From the cell containing the given text, extract its center point as (X, Y) coordinate. 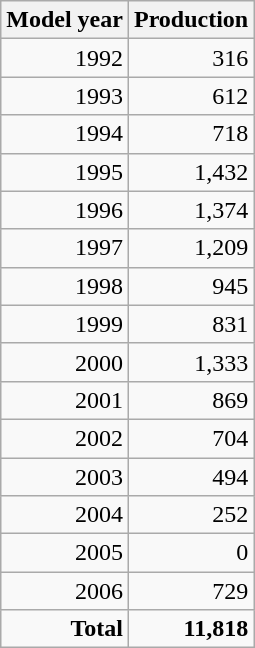
2000 (65, 362)
729 (190, 591)
945 (190, 286)
1995 (65, 172)
1,432 (190, 172)
704 (190, 438)
869 (190, 400)
316 (190, 58)
718 (190, 134)
2006 (65, 591)
1999 (65, 324)
1996 (65, 210)
1997 (65, 248)
2005 (65, 553)
1992 (65, 58)
1,209 (190, 248)
11,818 (190, 629)
2003 (65, 477)
1,374 (190, 210)
1994 (65, 134)
612 (190, 96)
831 (190, 324)
0 (190, 553)
2004 (65, 515)
Total (65, 629)
Model year (65, 20)
1998 (65, 286)
1,333 (190, 362)
Production (190, 20)
2002 (65, 438)
494 (190, 477)
1993 (65, 96)
2001 (65, 400)
252 (190, 515)
